Provide the [X, Y] coordinate of the cell's center where the given text is located.  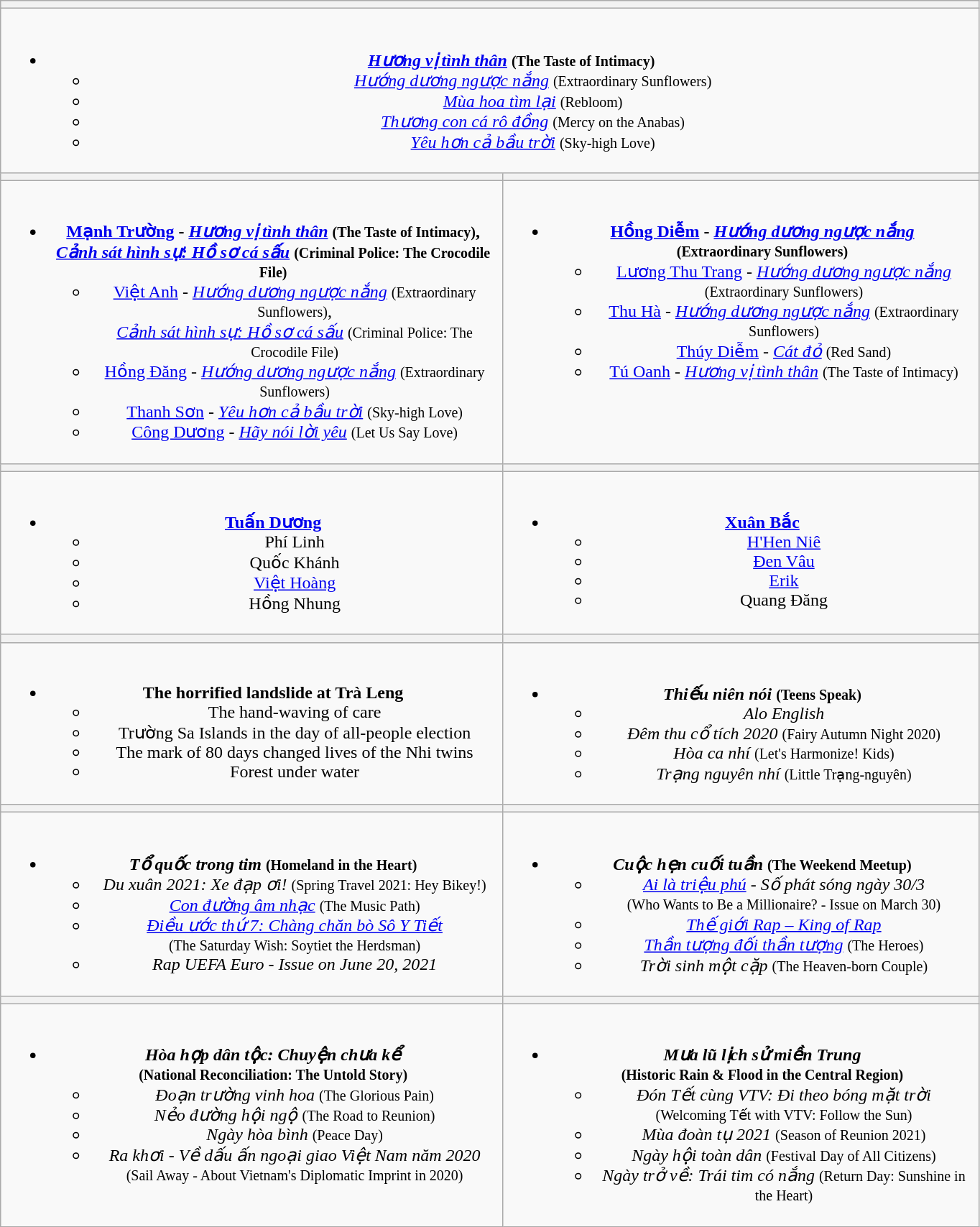
Tuấn DươngPhí LinhQuốc KhánhViệt HoàngHồng Nhung [251, 553]
Xuân BắcH'Hen NiêĐen VâuErikQuang Đăng [740, 553]
